Find where the given text appears and provide that cell's center as (x, y) coordinate. 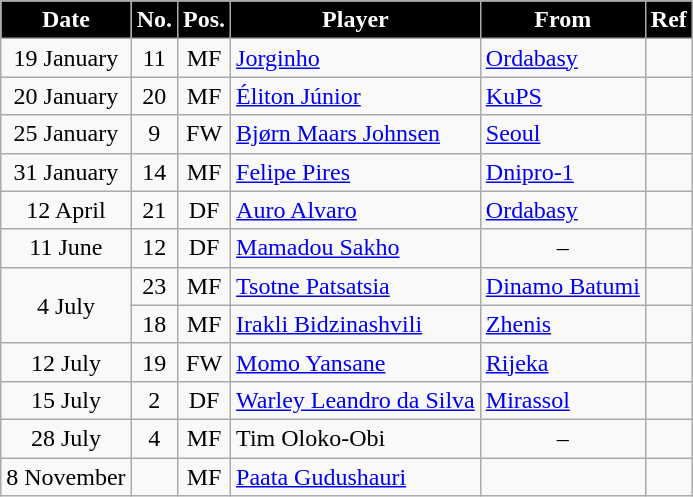
14 (154, 172)
11 (154, 58)
4 (154, 438)
No. (154, 20)
8 November (66, 477)
Jorginho (356, 58)
Warley Leandro da Silva (356, 400)
Zhenis (562, 324)
31 January (66, 172)
9 (154, 134)
Ref (668, 20)
18 (154, 324)
4 July (66, 305)
21 (154, 210)
Tim Oloko-Obi (356, 438)
Momo Yansane (356, 362)
Date (66, 20)
Dinamo Batumi (562, 286)
12 July (66, 362)
23 (154, 286)
Seoul (562, 134)
25 January (66, 134)
Tsotne Patsatsia (356, 286)
11 June (66, 248)
15 July (66, 400)
Dnipro-1 (562, 172)
12 (154, 248)
KuPS (562, 96)
Éliton Júnior (356, 96)
From (562, 20)
Paata Gudushauri (356, 477)
Felipe Pires (356, 172)
Pos. (204, 20)
2 (154, 400)
20 (154, 96)
Mamadou Sakho (356, 248)
28 July (66, 438)
19 (154, 362)
Irakli Bidzinashvili (356, 324)
Player (356, 20)
20 January (66, 96)
Bjørn Maars Johnsen (356, 134)
12 April (66, 210)
Rijeka (562, 362)
19 January (66, 58)
Mirassol (562, 400)
Auro Alvaro (356, 210)
